Detect which cell encompasses the target text, then output its [X, Y] center coordinate. 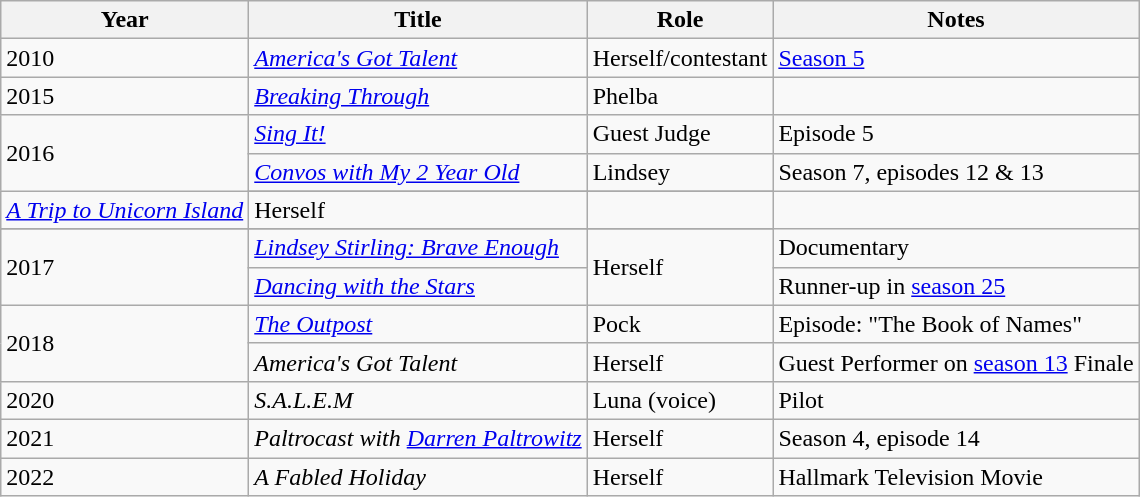
Pilot [956, 400]
S.A.L.E.M [418, 400]
2022 [125, 477]
A Fabled Holiday [418, 477]
2016 [125, 153]
2021 [125, 438]
Hallmark Television Movie [956, 477]
Role [680, 20]
2020 [125, 400]
Lindsey [680, 172]
2010 [125, 58]
Season 5 [956, 58]
Documentary [956, 248]
Pock [680, 324]
2017 [125, 267]
Lindsey Stirling: Brave Enough [418, 248]
Year [125, 20]
Breaking Through [418, 96]
Paltrocast with Darren Paltrowitz [418, 438]
Guest Performer on season 13 Finale [956, 362]
2018 [125, 343]
Runner-up in season 25 [956, 286]
Dancing with the Stars [418, 286]
Luna (voice) [680, 400]
Phelba [680, 96]
Convos with My 2 Year Old [418, 172]
The Outpost [418, 324]
A Trip to Unicorn Island [125, 210]
Episode: "The Book of Names" [956, 324]
Title [418, 20]
Guest Judge [680, 134]
Notes [956, 20]
Season 4, episode 14 [956, 438]
2015 [125, 96]
Episode 5 [956, 134]
Season 7, episodes 12 & 13 [956, 172]
Herself/contestant [680, 58]
Sing It! [418, 134]
